Output the (x, y) coordinate of the center of the cell containing the given text.  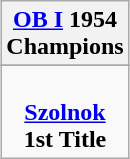
OB I 1954Champions (65, 34)
Szolnok1st Title (65, 112)
